Scan for the cell matching the given text and deliver its (x, y) coordinate at center. 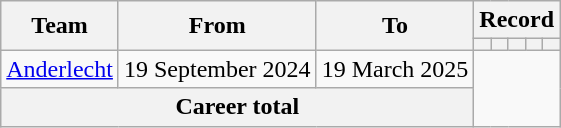
From (217, 26)
19 September 2024 (217, 69)
To (395, 26)
Career total (238, 107)
Record (517, 20)
Team (60, 26)
19 March 2025 (395, 69)
Anderlecht (60, 69)
